Find where the given text appears and provide that cell's center as [X, Y] coordinate. 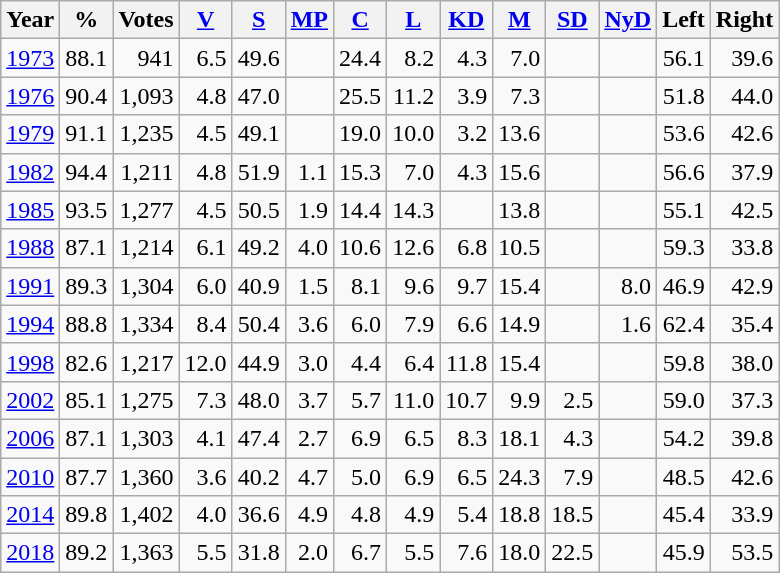
4.1 [206, 438]
2014 [30, 515]
59.8 [684, 362]
14.3 [414, 210]
94.4 [86, 172]
NyD [628, 20]
15.3 [360, 172]
22.5 [572, 553]
35.4 [744, 324]
10.6 [360, 248]
2002 [30, 400]
1,303 [146, 438]
18.1 [520, 438]
1973 [30, 58]
11.2 [414, 96]
46.9 [684, 286]
4.7 [309, 477]
14.9 [520, 324]
M [520, 20]
2.7 [309, 438]
8.0 [628, 286]
2010 [30, 477]
13.6 [520, 134]
1.6 [628, 324]
1,235 [146, 134]
Votes [146, 20]
1998 [30, 362]
1.5 [309, 286]
55.1 [684, 210]
24.4 [360, 58]
44.9 [258, 362]
6.8 [466, 248]
2006 [30, 438]
31.8 [258, 553]
12.6 [414, 248]
89.8 [86, 515]
1,363 [146, 553]
KD [466, 20]
14.4 [360, 210]
8.3 [466, 438]
11.8 [466, 362]
1,093 [146, 96]
6.6 [466, 324]
10.5 [520, 248]
50.4 [258, 324]
1988 [30, 248]
87.7 [86, 477]
13.8 [520, 210]
33.9 [744, 515]
2018 [30, 553]
1,304 [146, 286]
C [360, 20]
10.7 [466, 400]
39.6 [744, 58]
59.0 [684, 400]
MP [309, 20]
2.0 [309, 553]
1,217 [146, 362]
6.1 [206, 248]
89.3 [86, 286]
1.9 [309, 210]
V [206, 20]
45.9 [684, 553]
8.1 [360, 286]
39.8 [744, 438]
48.5 [684, 477]
2.5 [572, 400]
8.4 [206, 324]
3.7 [309, 400]
51.9 [258, 172]
1979 [30, 134]
Year [30, 20]
S [258, 20]
8.2 [414, 58]
91.1 [86, 134]
19.0 [360, 134]
47.4 [258, 438]
1994 [30, 324]
88.1 [86, 58]
5.7 [360, 400]
L [414, 20]
3.2 [466, 134]
45.4 [684, 515]
56.6 [684, 172]
49.2 [258, 248]
38.0 [744, 362]
18.5 [572, 515]
1,211 [146, 172]
88.8 [86, 324]
1.1 [309, 172]
SD [572, 20]
85.1 [86, 400]
6.7 [360, 553]
3.0 [309, 362]
15.6 [520, 172]
10.0 [414, 134]
47.0 [258, 96]
1985 [30, 210]
1,334 [146, 324]
25.5 [360, 96]
Left [684, 20]
9.6 [414, 286]
37.9 [744, 172]
9.9 [520, 400]
12.0 [206, 362]
42.5 [744, 210]
7.6 [466, 553]
1,275 [146, 400]
50.5 [258, 210]
37.3 [744, 400]
42.9 [744, 286]
1991 [30, 286]
62.4 [684, 324]
941 [146, 58]
3.9 [466, 96]
44.0 [744, 96]
1,214 [146, 248]
11.0 [414, 400]
40.2 [258, 477]
4.4 [360, 362]
6.4 [414, 362]
49.1 [258, 134]
1,402 [146, 515]
% [86, 20]
1976 [30, 96]
49.6 [258, 58]
89.2 [86, 553]
Right [744, 20]
51.8 [684, 96]
1,277 [146, 210]
33.8 [744, 248]
53.6 [684, 134]
18.0 [520, 553]
56.1 [684, 58]
1982 [30, 172]
93.5 [86, 210]
53.5 [744, 553]
48.0 [258, 400]
5.4 [466, 515]
82.6 [86, 362]
90.4 [86, 96]
59.3 [684, 248]
1,360 [146, 477]
9.7 [466, 286]
40.9 [258, 286]
5.0 [360, 477]
18.8 [520, 515]
36.6 [258, 515]
54.2 [684, 438]
24.3 [520, 477]
